Capture the cell that displays the provided text and extract its (x, y) central coordinate. 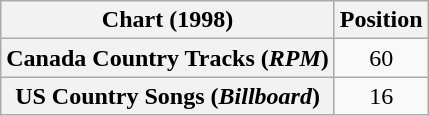
16 (381, 96)
Chart (1998) (168, 20)
US Country Songs (Billboard) (168, 96)
60 (381, 58)
Position (381, 20)
Canada Country Tracks (RPM) (168, 58)
